From the cell containing the given text, extract its center point as (X, Y) coordinate. 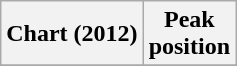
Chart (2012) (72, 34)
Peakposition (189, 34)
